Search for the cell housing the specified text and yield its [x, y] center coordinate. 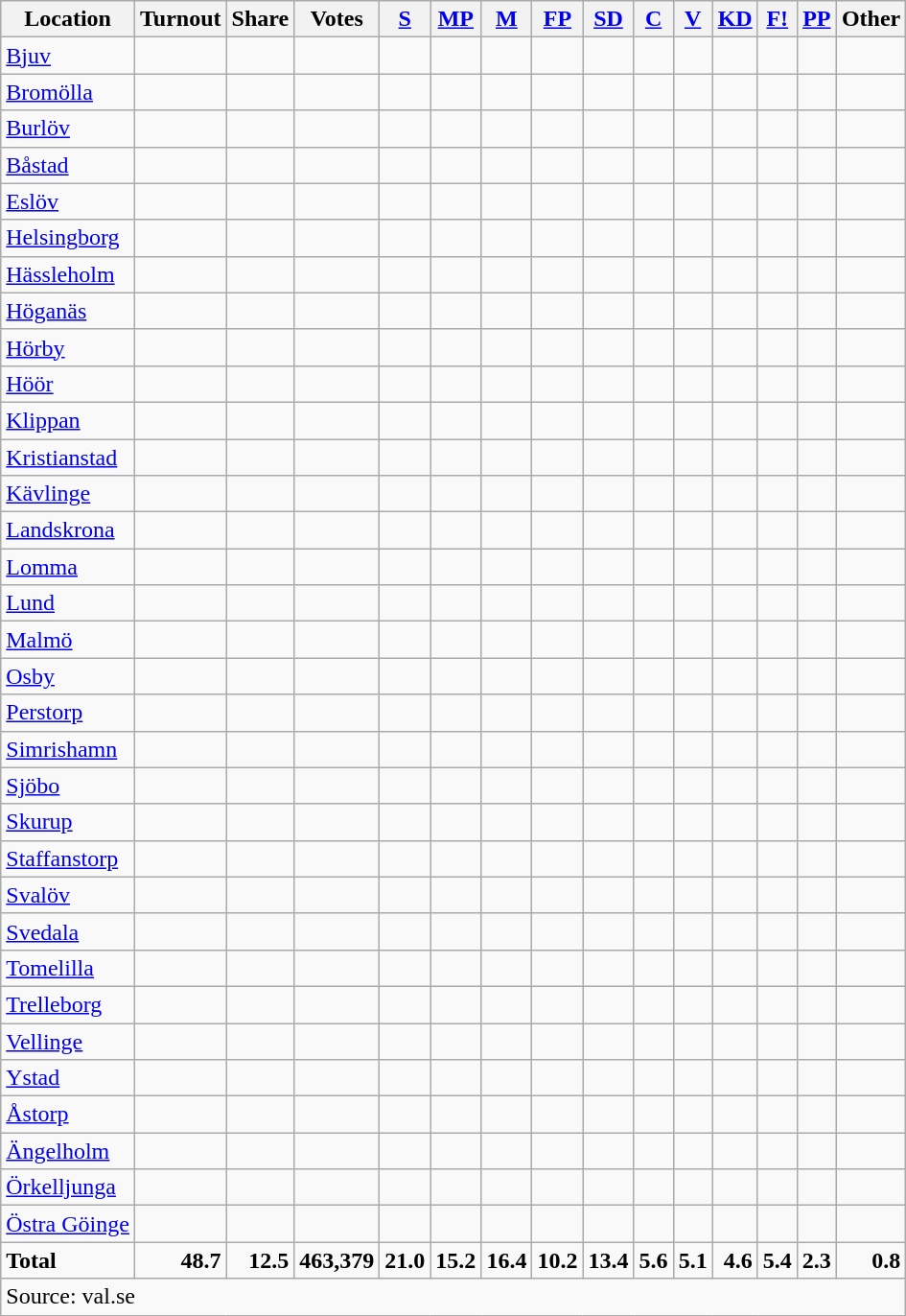
13.4 [608, 1260]
12.5 [261, 1260]
Klippan [68, 420]
5.1 [692, 1260]
PP [817, 19]
Vellinge [68, 1041]
Hässleholm [68, 274]
Kristianstad [68, 458]
Votes [337, 19]
15.2 [456, 1260]
Örkelljunga [68, 1187]
F! [777, 19]
Trelleborg [68, 1004]
Eslöv [68, 201]
V [692, 19]
Ängelholm [68, 1151]
Sjöbo [68, 786]
463,379 [337, 1260]
21.0 [405, 1260]
Source: val.se [453, 1297]
Other [871, 19]
Tomelilla [68, 968]
Svalöv [68, 895]
Simrishamn [68, 749]
Kävlinge [68, 494]
Osby [68, 676]
Lomma [68, 567]
KD [734, 19]
Lund [68, 603]
48.7 [180, 1260]
Höör [68, 384]
Skurup [68, 822]
MP [456, 19]
10.2 [558, 1260]
5.6 [654, 1260]
FP [558, 19]
Svedala [68, 931]
S [405, 19]
Malmö [68, 640]
0.8 [871, 1260]
Åstorp [68, 1115]
Total [68, 1260]
Staffanstorp [68, 858]
Ystad [68, 1078]
C [654, 19]
Bjuv [68, 56]
M [506, 19]
Burlöv [68, 129]
16.4 [506, 1260]
Östra Göinge [68, 1224]
Hörby [68, 347]
Location [68, 19]
Turnout [180, 19]
Landskrona [68, 530]
SD [608, 19]
Perstorp [68, 713]
4.6 [734, 1260]
2.3 [817, 1260]
5.4 [777, 1260]
Höganäs [68, 311]
Bromölla [68, 92]
Share [261, 19]
Båstad [68, 165]
Helsingborg [68, 238]
